Detect which cell encompasses the target text, then output its [x, y] center coordinate. 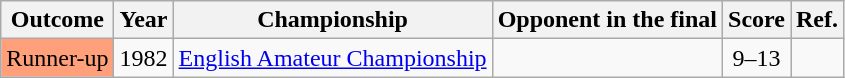
1982 [144, 58]
Opponent in the final [607, 20]
English Amateur Championship [332, 58]
9–13 [757, 58]
Championship [332, 20]
Runner-up [58, 58]
Outcome [58, 20]
Ref. [816, 20]
Year [144, 20]
Score [757, 20]
